Scan for the cell matching the given text and deliver its [x, y] coordinate at center. 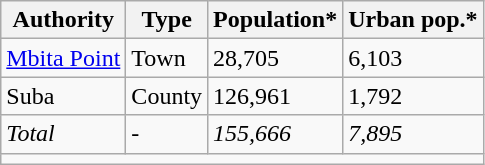
Total [64, 134]
1,792 [413, 96]
Type [167, 20]
Mbita Point [64, 58]
Suba [64, 96]
Town [167, 58]
Population* [276, 20]
155,666 [276, 134]
County [167, 96]
- [167, 134]
28,705 [276, 58]
6,103 [413, 58]
126,961 [276, 96]
7,895 [413, 134]
Urban pop.* [413, 20]
Authority [64, 20]
